Find where the given text appears and provide that cell's center as [X, Y] coordinate. 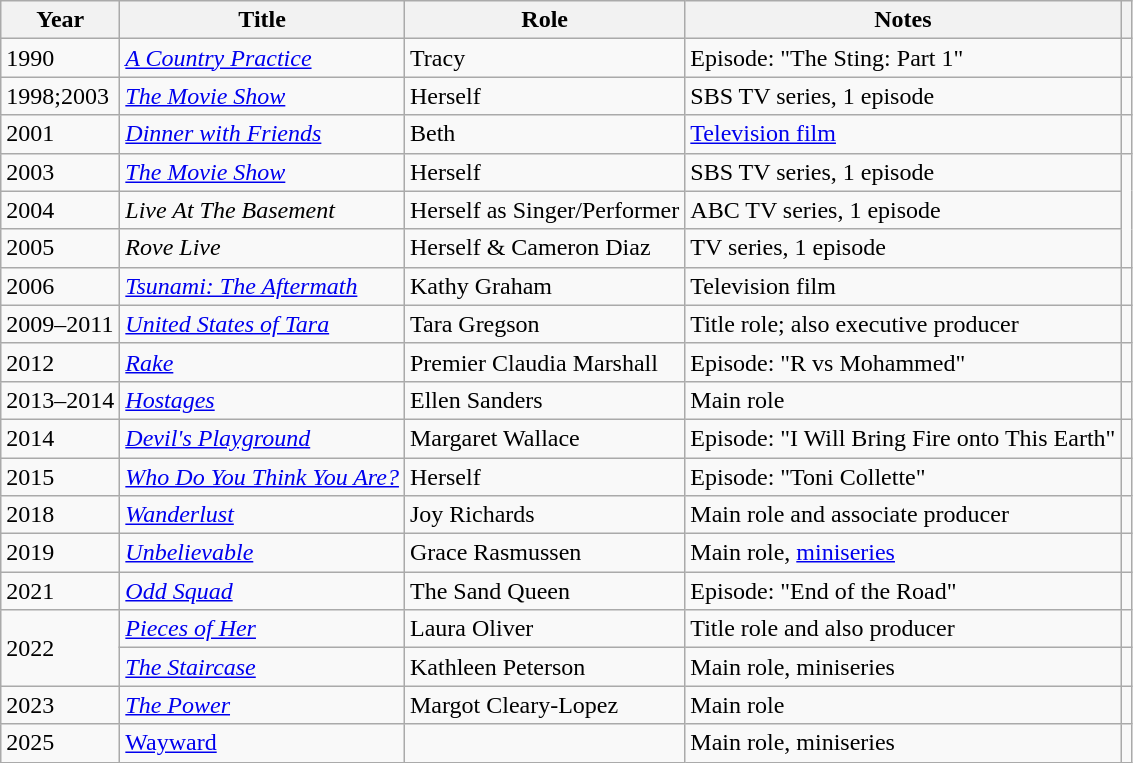
Herself & Cameron Diaz [544, 248]
The Staircase [262, 667]
2015 [60, 477]
Joy Richards [544, 515]
Margaret Wallace [544, 438]
Main role and associate producer [903, 515]
Rake [262, 362]
Herself as Singer/Performer [544, 210]
United States of Tara [262, 324]
2014 [60, 438]
Title [262, 20]
2021 [60, 591]
Grace Rasmussen [544, 553]
The Power [262, 705]
2025 [60, 743]
2005 [60, 248]
2022 [60, 648]
Tsunami: The Aftermath [262, 286]
ABC TV series, 1 episode [903, 210]
TV series, 1 episode [903, 248]
Tara Gregson [544, 324]
Who Do You Think You Are? [262, 477]
Title role and also producer [903, 629]
Wanderlust [262, 515]
Ellen Sanders [544, 400]
2001 [60, 134]
2012 [60, 362]
Dinner with Friends [262, 134]
2003 [60, 172]
Notes [903, 20]
Role [544, 20]
1990 [60, 58]
Odd Squad [262, 591]
Devil's Playground [262, 438]
2004 [60, 210]
Episode: "I Will Bring Fire onto This Earth" [903, 438]
Episode: "Toni Collette" [903, 477]
Wayward [262, 743]
Premier Claudia Marshall [544, 362]
Margot Cleary-Lopez [544, 705]
Laura Oliver [544, 629]
2013–2014 [60, 400]
Beth [544, 134]
Live At The Basement [262, 210]
2023 [60, 705]
Title role; also executive producer [903, 324]
Episode: "R vs Mohammed" [903, 362]
2018 [60, 515]
2009–2011 [60, 324]
Episode: "End of the Road" [903, 591]
Kathleen Peterson [544, 667]
The Sand Queen [544, 591]
2006 [60, 286]
A Country Practice [262, 58]
Unbelievable [262, 553]
Year [60, 20]
Hostages [262, 400]
Rove Live [262, 248]
2019 [60, 553]
1998;2003 [60, 96]
Episode: "The Sting: Part 1" [903, 58]
Tracy [544, 58]
Kathy Graham [544, 286]
Pieces of Her [262, 629]
